Detect which cell encompasses the target text, then output its [X, Y] center coordinate. 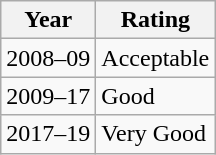
Very Good [156, 134]
Rating [156, 20]
Acceptable [156, 58]
2017–19 [48, 134]
2008–09 [48, 58]
2009–17 [48, 96]
Year [48, 20]
Good [156, 96]
